Pinpoint the cell where the given text exists, returning its [x, y] midpoint coordinate. 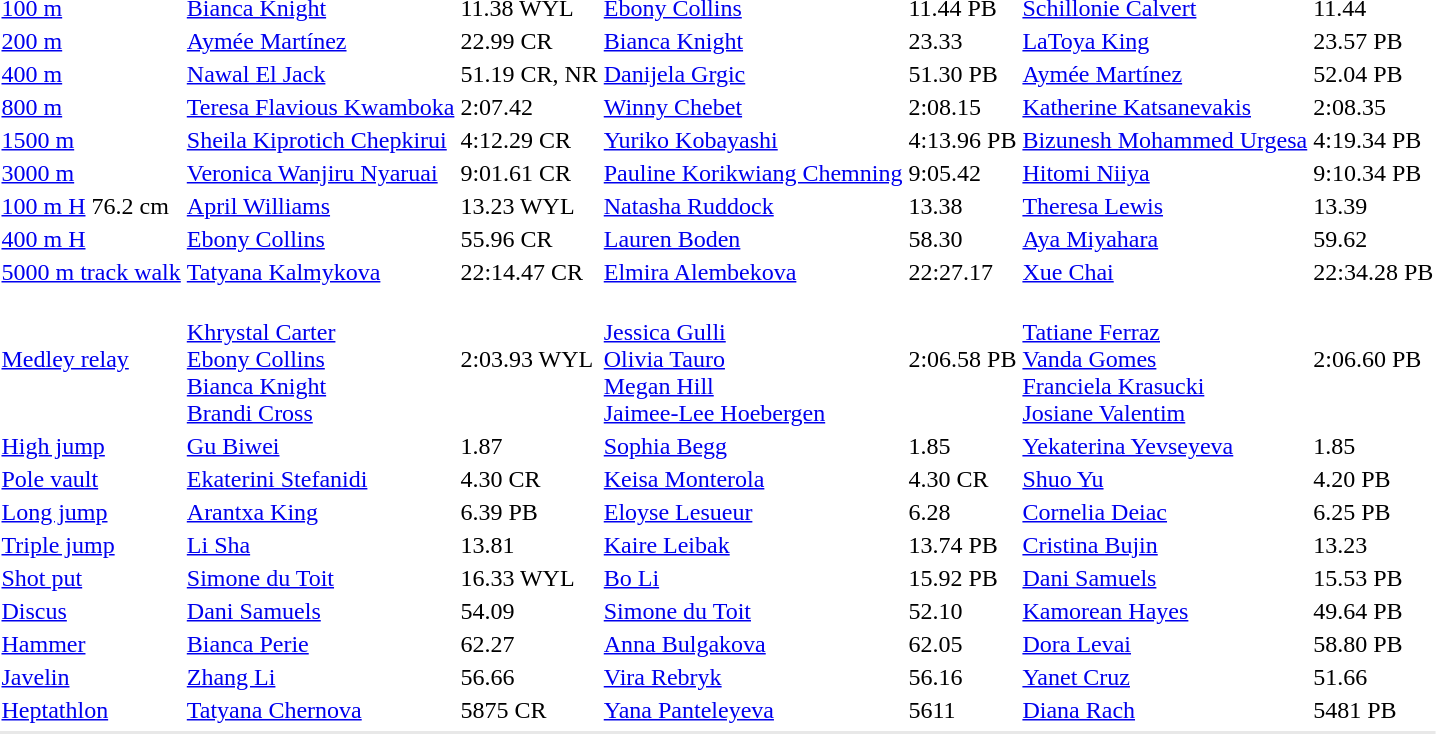
22:27.17 [962, 272]
6.39 PB [529, 512]
62.05 [962, 644]
Bizunesh Mohammed Urgesa [1165, 140]
Triple jump [91, 545]
1500 m [91, 140]
Shuo Yu [1165, 479]
Arantxa King [320, 512]
Ebony Collins [320, 239]
56.66 [529, 677]
LaToya King [1165, 41]
Anna Bulgakova [753, 644]
52.04 PB [1374, 74]
2:07.42 [529, 107]
Javelin [91, 677]
16.33 WYL [529, 578]
4:12.29 CR [529, 140]
5611 [962, 710]
9:10.34 PB [1374, 173]
13.23 [1374, 545]
Khrystal CarterEbony CollinsBianca KnightBrandi Cross [320, 359]
51.66 [1374, 677]
13.74 PB [962, 545]
Sheila Kiprotich Chepkirui [320, 140]
200 m [91, 41]
3000 m [91, 173]
Bianca Knight [753, 41]
High jump [91, 446]
6.25 PB [1374, 512]
54.09 [529, 611]
Cornelia Deiac [1165, 512]
2:08.35 [1374, 107]
400 m H [91, 239]
4:19.34 PB [1374, 140]
9:01.61 CR [529, 173]
Aya Miyahara [1165, 239]
Natasha Ruddock [753, 206]
5481 PB [1374, 710]
13.81 [529, 545]
51.30 PB [962, 74]
Heptathlon [91, 710]
Tatyana Chernova [320, 710]
4:13.96 PB [962, 140]
Diana Rach [1165, 710]
Elmira Alembekova [753, 272]
58.30 [962, 239]
Hitomi Niiya [1165, 173]
400 m [91, 74]
Teresa Flavious Kwamboka [320, 107]
58.80 PB [1374, 644]
5000 m track walk [91, 272]
9:05.42 [962, 173]
23.33 [962, 41]
Nawal El Jack [320, 74]
Dora Levai [1165, 644]
Li Sha [320, 545]
800 m [91, 107]
Vira Rebryk [753, 677]
15.53 PB [1374, 578]
55.96 CR [529, 239]
5875 CR [529, 710]
Xue Chai [1165, 272]
100 m H 76.2 cm [91, 206]
Shot put [91, 578]
April Williams [320, 206]
62.27 [529, 644]
4.20 PB [1374, 479]
Keisa Monterola [753, 479]
59.62 [1374, 239]
Hammer [91, 644]
Long jump [91, 512]
Katherine Katsanevakis [1165, 107]
Pole vault [91, 479]
Ekaterini Stefanidi [320, 479]
Medley relay [91, 359]
Eloyse Lesueur [753, 512]
Zhang Li [320, 677]
13.23 WYL [529, 206]
2:03.93 WYL [529, 359]
13.39 [1374, 206]
22:34.28 PB [1374, 272]
Tatyana Kalmykova [320, 272]
2:08.15 [962, 107]
15.92 PB [962, 578]
Lauren Boden [753, 239]
23.57 PB [1374, 41]
Yuriko Kobayashi [753, 140]
Bo Li [753, 578]
Bianca Perie [320, 644]
22.99 CR [529, 41]
Yekaterina Yevseyeva [1165, 446]
Pauline Korikwiang Chemning [753, 173]
51.19 CR, NR [529, 74]
13.38 [962, 206]
Jessica GulliOlivia TauroMegan HillJaimee-Lee Hoebergen [753, 359]
Discus [91, 611]
52.10 [962, 611]
Kaire Leibak [753, 545]
Cristina Bujin [1165, 545]
56.16 [962, 677]
Winny Chebet [753, 107]
Theresa Lewis [1165, 206]
6.28 [962, 512]
Kamorean Hayes [1165, 611]
22:14.47 CR [529, 272]
Veronica Wanjiru Nyaruai [320, 173]
Sophia Begg [753, 446]
2:06.58 PB [962, 359]
Danijela Grgic [753, 74]
Yanet Cruz [1165, 677]
Gu Biwei [320, 446]
49.64 PB [1374, 611]
Yana Panteleyeva [753, 710]
2:06.60 PB [1374, 359]
1.87 [529, 446]
Tatiane FerrazVanda GomesFranciela KrasuckiJosiane Valentim [1165, 359]
